Identify which cell holds the provided text, then report its [X, Y] central coordinate. 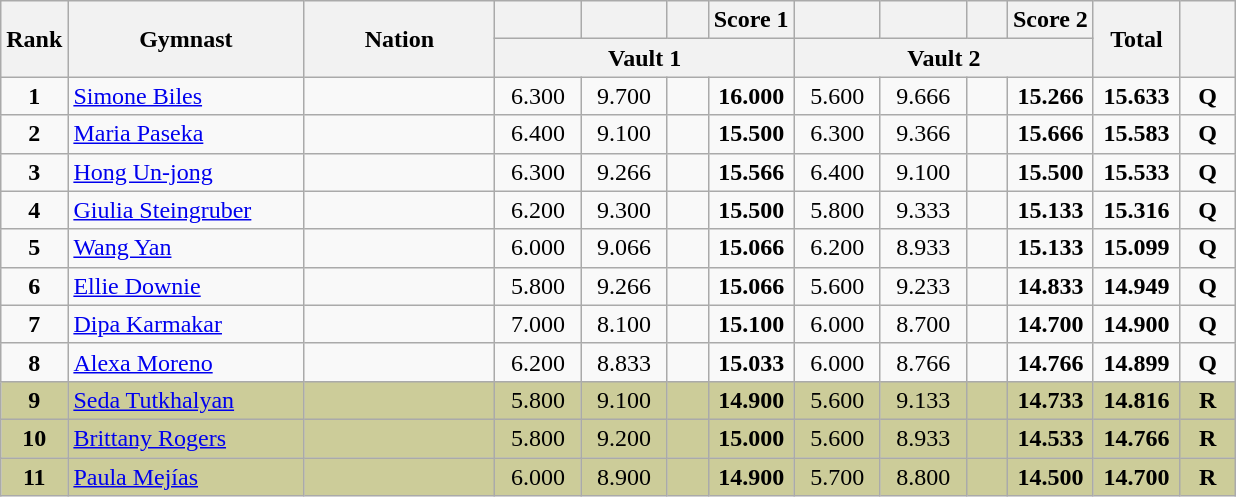
7.000 [538, 324]
Hong Un-jong [186, 172]
Score 1 [751, 20]
14.733 [1050, 400]
Paula Mejías [186, 477]
Vault 2 [944, 58]
11 [34, 477]
9.233 [923, 286]
9.200 [624, 438]
Dipa Karmakar [186, 324]
Vault 1 [644, 58]
8 [34, 362]
Wang Yan [186, 248]
1 [34, 96]
Nation [400, 39]
8.800 [923, 477]
15.033 [751, 362]
9.300 [624, 210]
Giulia Steingruber [186, 210]
10 [34, 438]
Brittany Rogers [186, 438]
14.899 [1136, 362]
2 [34, 134]
15.633 [1136, 96]
14.949 [1136, 286]
15.100 [751, 324]
16.000 [751, 96]
9.700 [624, 96]
14.500 [1050, 477]
Total [1136, 39]
9.133 [923, 400]
Gymnast [186, 39]
8.700 [923, 324]
9 [34, 400]
15.583 [1136, 134]
14.533 [1050, 438]
Simone Biles [186, 96]
14.816 [1136, 400]
Seda Tutkhalyan [186, 400]
15.266 [1050, 96]
5 [34, 248]
9.666 [923, 96]
8.100 [624, 324]
14.833 [1050, 286]
9.366 [923, 134]
7 [34, 324]
6 [34, 286]
3 [34, 172]
15.566 [751, 172]
4 [34, 210]
15.533 [1136, 172]
15.000 [751, 438]
5.700 [837, 477]
Maria Paseka [186, 134]
9.333 [923, 210]
15.316 [1136, 210]
15.099 [1136, 248]
Ellie Downie [186, 286]
8.900 [624, 477]
Rank [34, 39]
15.666 [1050, 134]
Score 2 [1050, 20]
9.066 [624, 248]
8.766 [923, 362]
8.833 [624, 362]
Alexa Moreno [186, 362]
